Scan for the cell matching the given text and deliver its (X, Y) coordinate at center. 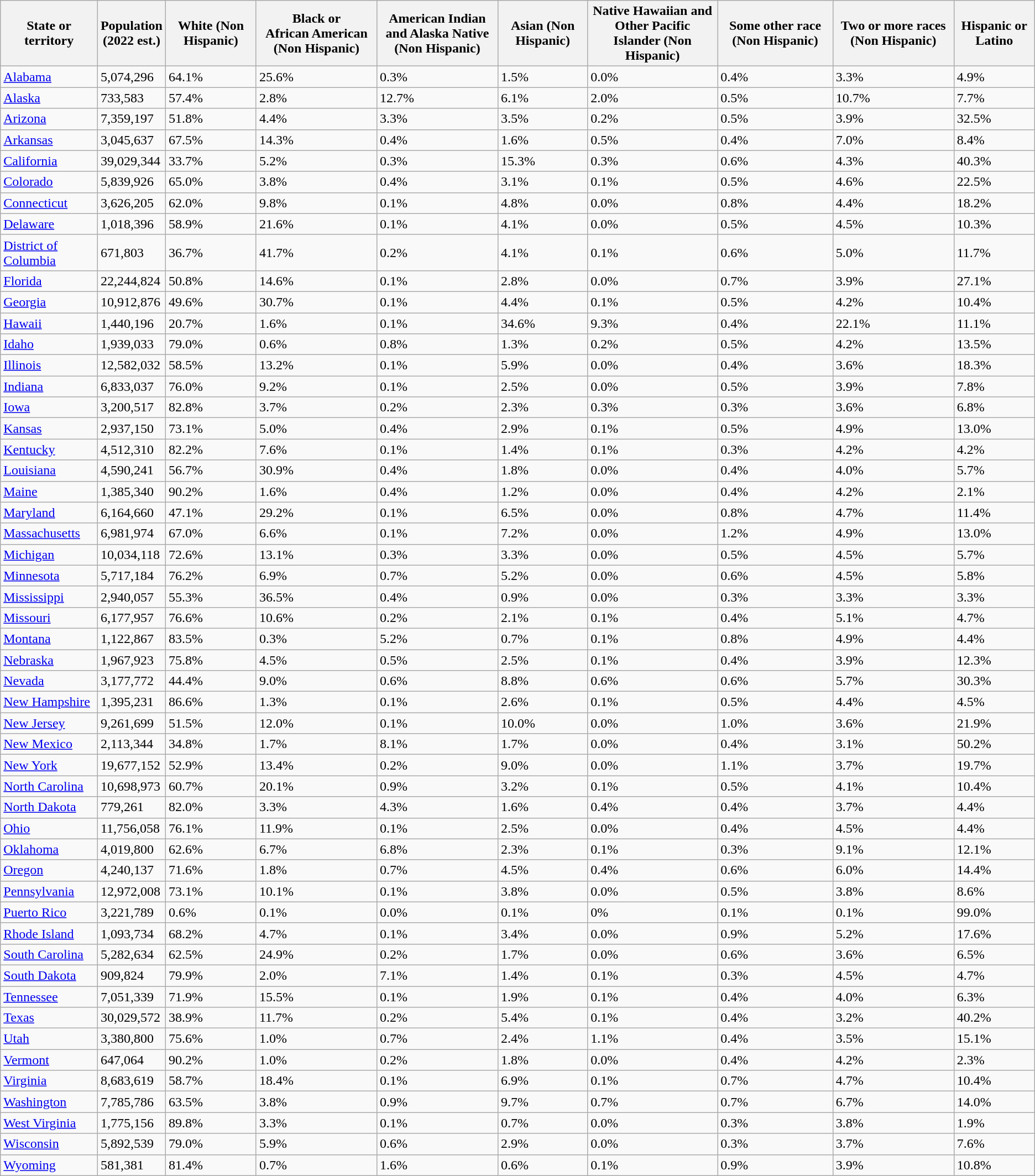
62.0% (211, 203)
Florida (49, 281)
Iowa (49, 407)
9.7% (542, 1102)
14.0% (994, 1102)
9.8% (316, 203)
65.0% (211, 182)
67.5% (211, 140)
779,261 (132, 807)
38.9% (211, 1018)
58.5% (211, 365)
44.4% (211, 681)
Pennsylvania (49, 891)
2.4% (542, 1039)
13.2% (316, 365)
Population(2022 est.) (132, 33)
49.6% (211, 302)
White (Non Hispanic) (211, 33)
11.9% (316, 828)
3,177,772 (132, 681)
15.3% (542, 161)
13.1% (316, 555)
86.6% (211, 702)
9.3% (652, 323)
39,029,344 (132, 161)
6,177,957 (132, 618)
Tennessee (49, 997)
34.6% (542, 323)
3.4% (542, 933)
1,395,231 (132, 702)
Illinois (49, 365)
5,839,926 (132, 182)
14.6% (316, 281)
56.7% (211, 471)
State or territory (49, 33)
Virginia (49, 1081)
6.3% (994, 997)
Texas (49, 1018)
5,074,296 (132, 77)
13.4% (316, 765)
Nevada (49, 681)
30.7% (316, 302)
Oklahoma (49, 849)
1,440,196 (132, 323)
10.8% (994, 1165)
Louisiana (49, 471)
52.9% (211, 765)
14.4% (994, 870)
4,512,310 (132, 450)
Alabama (49, 77)
36.5% (316, 597)
7.8% (994, 386)
New Hampshire (49, 702)
New York (49, 765)
7,051,339 (132, 997)
New Jersey (49, 723)
6.6% (316, 534)
Kentucky (49, 450)
62.6% (211, 849)
Wyoming (49, 1165)
Michigan (49, 555)
7.0% (893, 140)
Maine (49, 492)
Hispanic or Latino (994, 33)
Hawaii (49, 323)
81.4% (211, 1165)
76.0% (211, 386)
79.9% (211, 975)
10,698,973 (132, 786)
7,359,197 (132, 119)
12.7% (437, 98)
76.2% (211, 576)
12,582,032 (132, 365)
Nebraska (49, 660)
13.5% (994, 344)
American Indianand Alaska Native (Non Hispanic) (437, 33)
North Carolina (49, 786)
North Dakota (49, 807)
71.6% (211, 870)
15.1% (994, 1039)
2,940,057 (132, 597)
1,122,867 (132, 639)
5,282,634 (132, 954)
4,590,241 (132, 471)
Missouri (49, 618)
60.7% (211, 786)
41.7% (316, 252)
4.6% (893, 182)
10.7% (893, 98)
34.8% (211, 744)
Minnesota (49, 576)
Black orAfrican American (Non Hispanic) (316, 33)
1,967,923 (132, 660)
5,717,184 (132, 576)
58.9% (211, 224)
75.6% (211, 1039)
6,833,037 (132, 386)
Kansas (49, 428)
4,240,137 (132, 870)
68.2% (211, 933)
6.0% (893, 870)
3,221,789 (132, 912)
8,683,619 (132, 1081)
Utah (49, 1039)
8.1% (437, 744)
2,937,150 (132, 428)
11.4% (994, 513)
7.7% (994, 98)
20.1% (316, 786)
30.9% (316, 471)
Mississippi (49, 597)
14.3% (316, 140)
18.3% (994, 365)
4.8% (542, 203)
12.3% (994, 660)
Ohio (49, 828)
Montana (49, 639)
30,029,572 (132, 1018)
1,018,396 (132, 224)
63.5% (211, 1102)
29.2% (316, 513)
South Carolina (49, 954)
82.2% (211, 450)
72.6% (211, 555)
1.5% (542, 77)
Arkansas (49, 140)
Arizona (49, 119)
3,380,800 (132, 1039)
10.0% (542, 723)
Alaska (49, 98)
64.1% (211, 77)
Oregon (49, 870)
California (49, 161)
32.5% (994, 119)
76.6% (211, 618)
1,775,156 (132, 1123)
5.4% (542, 1018)
9.2% (316, 386)
1,093,734 (132, 933)
733,583 (132, 98)
0% (652, 912)
82.0% (211, 807)
12.1% (994, 849)
4,019,800 (132, 849)
11.1% (994, 323)
21.6% (316, 224)
8.8% (542, 681)
Delaware (49, 224)
7.1% (437, 975)
10.3% (994, 224)
South Dakota (49, 975)
6.1% (542, 98)
Washington (49, 1102)
Two or more races (Non Hispanic) (893, 33)
22.1% (893, 323)
22,244,824 (132, 281)
7,785,786 (132, 1102)
24.9% (316, 954)
Some other race (Non Hispanic) (775, 33)
17.6% (994, 933)
57.4% (211, 98)
21.9% (994, 723)
Colorado (49, 182)
3,626,205 (132, 203)
671,803 (132, 252)
Maryland (49, 513)
76.1% (211, 828)
22.5% (994, 182)
18.2% (994, 203)
25.6% (316, 77)
12,972,008 (132, 891)
89.8% (211, 1123)
Wisconsin (49, 1144)
71.9% (211, 997)
Asian (Non Hispanic) (542, 33)
District of Columbia (49, 252)
8.6% (994, 891)
51.8% (211, 119)
11,756,058 (132, 828)
Indiana (49, 386)
50.8% (211, 281)
62.5% (211, 954)
647,064 (132, 1060)
55.3% (211, 597)
19.7% (994, 765)
18.4% (316, 1081)
10.1% (316, 891)
1,385,340 (132, 492)
27.1% (994, 281)
10.6% (316, 618)
47.1% (211, 513)
67.0% (211, 534)
40.2% (994, 1018)
1,939,033 (132, 344)
Connecticut (49, 203)
7.2% (542, 534)
75.8% (211, 660)
9.1% (893, 849)
Puerto Rico (49, 912)
83.5% (211, 639)
36.7% (211, 252)
Georgia (49, 302)
12.0% (316, 723)
9,261,699 (132, 723)
New Mexico (49, 744)
2.6% (542, 702)
3,200,517 (132, 407)
15.5% (316, 997)
6,164,660 (132, 513)
5,892,539 (132, 1144)
19,677,152 (132, 765)
West Virginia (49, 1123)
51.5% (211, 723)
Rhode Island (49, 933)
6,981,974 (132, 534)
99.0% (994, 912)
82.8% (211, 407)
5.8% (994, 576)
909,824 (132, 975)
40.3% (994, 161)
2,113,344 (132, 744)
Native Hawaiian andOther Pacific Islander (Non Hispanic) (652, 33)
8.4% (994, 140)
20.7% (211, 323)
3,045,637 (132, 140)
5.1% (893, 618)
10,912,876 (132, 302)
Idaho (49, 344)
33.7% (211, 161)
30.3% (994, 681)
Massachusetts (49, 534)
Vermont (49, 1060)
10,034,118 (132, 555)
50.2% (994, 744)
581,381 (132, 1165)
58.7% (211, 1081)
